Return [X, Y] of the center of cell containing provided text 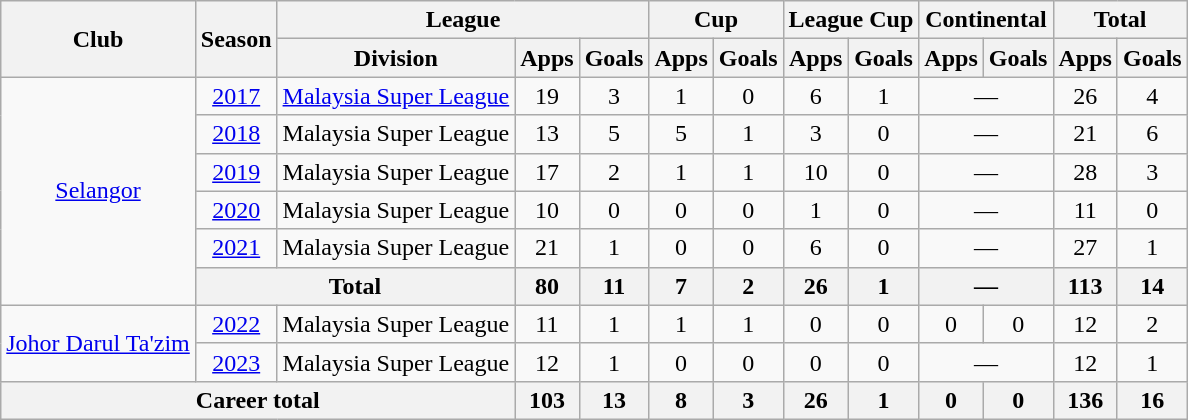
Johor Darul Ta'zim [98, 343]
Cup [716, 20]
Selangor [98, 191]
103 [547, 400]
136 [1085, 400]
17 [547, 172]
2019 [236, 172]
2022 [236, 324]
14 [1152, 286]
113 [1085, 286]
Division [396, 58]
2018 [236, 134]
2023 [236, 362]
28 [1085, 172]
2021 [236, 248]
7 [681, 286]
Club [98, 39]
19 [547, 96]
Season [236, 39]
Career total [258, 400]
4 [1152, 96]
8 [681, 400]
2017 [236, 96]
Continental [986, 20]
League Cup [851, 20]
16 [1152, 400]
2020 [236, 210]
League [463, 20]
27 [1085, 248]
80 [547, 286]
